Identify which cell holds the provided text, then report its (x, y) central coordinate. 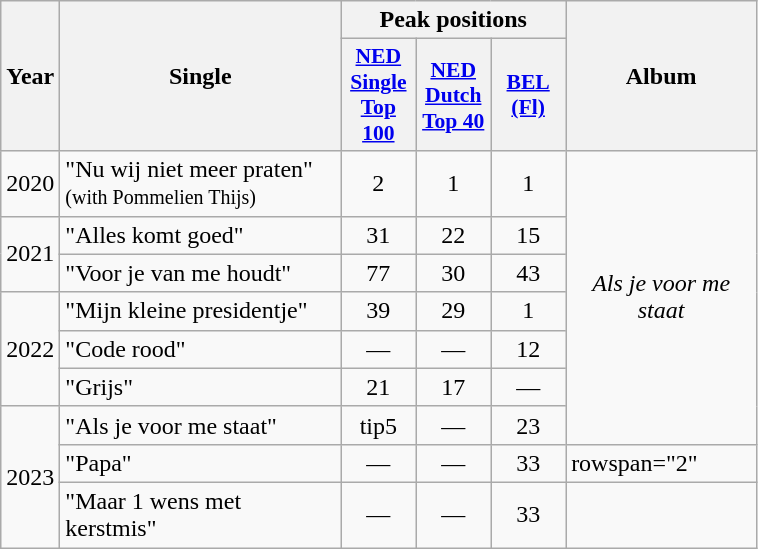
30 (454, 273)
12 (528, 349)
23 (528, 425)
"Mijn kleine presidentje" (200, 311)
NEDDutchTop 40 (454, 95)
2023 (30, 476)
"Als je voor me staat" (200, 425)
21 (378, 387)
43 (528, 273)
"Code rood" (200, 349)
77 (378, 273)
Year (30, 76)
22 (454, 235)
tip5 (378, 425)
15 (528, 235)
2022 (30, 349)
"Voor je van me houdt" (200, 273)
31 (378, 235)
"Grijs" (200, 387)
"Alles komt goed" (200, 235)
Single (200, 76)
rowspan="2" (662, 463)
Album (662, 76)
NEDSingleTop 100 (378, 95)
2020 (30, 184)
39 (378, 311)
2021 (30, 254)
Peak positions (454, 20)
29 (454, 311)
"Papa" (200, 463)
2 (378, 184)
"Maar 1 wens met kerstmis" (200, 514)
17 (454, 387)
BEL(Fl) (528, 95)
Als je voor me staat (662, 298)
"Nu wij niet meer praten" (with Pommelien Thijs) (200, 184)
